Locate the cell with the specified text and output its (x, y) center coordinate. 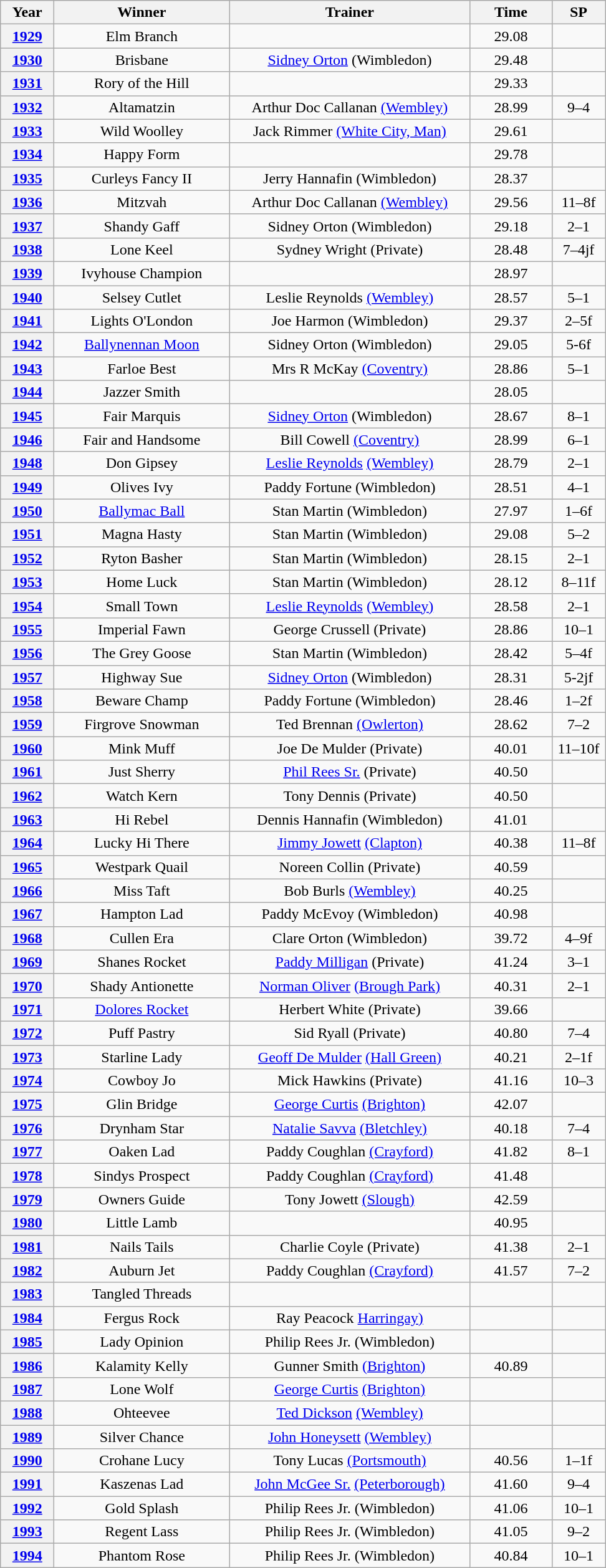
1931 (27, 84)
Year (27, 12)
28.79 (511, 463)
Shady Antionette (142, 985)
Gunner Smith (Brighton) (350, 1365)
Curleys Fancy II (142, 178)
1958 (27, 701)
42.07 (511, 1105)
1985 (27, 1342)
Jazzer Smith (142, 392)
10–3 (579, 1081)
28.97 (511, 273)
Selsey Cutlet (142, 298)
Noreen Collin (Private) (350, 867)
1961 (27, 772)
Cullen Era (142, 938)
39.66 (511, 1009)
Ray Peacock Harringay) (350, 1318)
1979 (27, 1199)
Trainer (350, 12)
Happy Form (142, 155)
1941 (27, 321)
Ballymac Ball (142, 511)
6–1 (579, 440)
Auburn Jet (142, 1270)
1993 (27, 1532)
28.57 (511, 298)
1980 (27, 1223)
4–9f (579, 938)
1968 (27, 938)
40.84 (511, 1556)
Mick Hawkins (Private) (350, 1081)
28.51 (511, 487)
Ivyhouse Champion (142, 273)
1991 (27, 1484)
4–1 (579, 487)
Ballynennan Moon (142, 345)
Paddy Milligan (Private) (350, 962)
Sindys Prospect (142, 1176)
Oaken Lad (142, 1152)
1987 (27, 1389)
1976 (27, 1128)
2–5f (579, 321)
Gold Splash (142, 1508)
Geoff De Mulder (Hall Green) (350, 1057)
Nails Tails (142, 1247)
Mrs R McKay (Coventry) (350, 369)
Phantom Rose (142, 1556)
1946 (27, 440)
George Crussell (Private) (350, 629)
Dolores Rocket (142, 1009)
Miss Taft (142, 891)
1990 (27, 1461)
Puff Pastry (142, 1033)
Altamatzin (142, 107)
9–2 (579, 1532)
Sid Ryall (Private) (350, 1033)
1983 (27, 1294)
1984 (27, 1318)
27.97 (511, 511)
Kalamity Kelly (142, 1365)
1948 (27, 463)
1971 (27, 1009)
1–6f (579, 511)
Ryton Basher (142, 558)
1935 (27, 178)
1977 (27, 1152)
1945 (27, 416)
41.57 (511, 1270)
Lone Keel (142, 249)
Crohane Lucy (142, 1461)
1–1f (579, 1461)
Brisbane (142, 60)
1953 (27, 582)
28.58 (511, 606)
1932 (27, 107)
Magna Hasty (142, 535)
40.38 (511, 843)
1936 (27, 202)
41.82 (511, 1152)
1955 (27, 629)
Rory of the Hill (142, 84)
5-2jf (579, 677)
Hi Rebel (142, 820)
Hampton Lad (142, 914)
Tangled Threads (142, 1294)
28.46 (511, 701)
1992 (27, 1508)
Mitzvah (142, 202)
28.31 (511, 677)
3–1 (579, 962)
Elm Branch (142, 36)
29.56 (511, 202)
29.78 (511, 155)
1986 (27, 1365)
29.18 (511, 226)
41.16 (511, 1081)
40.59 (511, 867)
1956 (27, 653)
Joe Harmon (Wimbledon) (350, 321)
1969 (27, 962)
Bob Burls (Wembley) (350, 891)
1988 (27, 1413)
1943 (27, 369)
Farloe Best (142, 369)
41.01 (511, 820)
1929 (27, 36)
Dennis Hannafin (Wimbledon) (350, 820)
Lights O'London (142, 321)
1994 (27, 1556)
1960 (27, 748)
1981 (27, 1247)
1963 (27, 820)
Imperial Fawn (142, 629)
Lucky Hi There (142, 843)
Home Luck (142, 582)
40.89 (511, 1365)
SP (579, 12)
1974 (27, 1081)
Glin Bridge (142, 1105)
Clare Orton (Wimbledon) (350, 938)
28.62 (511, 725)
Ted Brennan (Owlerton) (350, 725)
40.31 (511, 985)
Little Lamb (142, 1223)
Watch Kern (142, 796)
41.60 (511, 1484)
Joe De Mulder (Private) (350, 748)
1930 (27, 60)
41.06 (511, 1508)
Ted Dickson (Wembley) (350, 1413)
Silver Chance (142, 1436)
1952 (27, 558)
42.59 (511, 1199)
2–1f (579, 1057)
1973 (27, 1057)
29.61 (511, 131)
Cowboy Jo (142, 1081)
40.98 (511, 914)
Owners Guide (142, 1199)
1951 (27, 535)
28.67 (511, 416)
Jerry Hannafin (Wimbledon) (350, 178)
1962 (27, 796)
Drynham Star (142, 1128)
Wild Woolley (142, 131)
John Honeysett (Wembley) (350, 1436)
1950 (27, 511)
1939 (27, 273)
1966 (27, 891)
Westpark Quail (142, 867)
5–4f (579, 653)
Tony Jowett (Slough) (350, 1199)
1933 (27, 131)
28.42 (511, 653)
28.12 (511, 582)
Firgrove Snowman (142, 725)
28.48 (511, 249)
29.37 (511, 321)
Phil Rees Sr. (Private) (350, 772)
1965 (27, 867)
29.05 (511, 345)
40.25 (511, 891)
Norman Oliver (Brough Park) (350, 985)
41.48 (511, 1176)
41.24 (511, 962)
Olives Ivy (142, 487)
1942 (27, 345)
39.72 (511, 938)
1959 (27, 725)
1978 (27, 1176)
8–11f (579, 582)
1944 (27, 392)
29.48 (511, 60)
Don Gipsey (142, 463)
Fair Marquis (142, 416)
1934 (27, 155)
1937 (27, 226)
Mink Muff (142, 748)
Time (511, 12)
41.05 (511, 1532)
1967 (27, 914)
41.38 (511, 1247)
Charlie Coyle (Private) (350, 1247)
Jimmy Jowett (Clapton) (350, 843)
Tony Dennis (Private) (350, 796)
Jack Rimmer (White City, Man) (350, 131)
Kaszenas Lad (142, 1484)
John McGee Sr. (Peterborough) (350, 1484)
28.37 (511, 178)
Natalie Savva (Bletchley) (350, 1128)
Lady Opinion (142, 1342)
1972 (27, 1033)
40.01 (511, 748)
Regent Lass (142, 1532)
Just Sherry (142, 772)
40.21 (511, 1057)
Lone Wolf (142, 1389)
1954 (27, 606)
40.18 (511, 1128)
5-6f (579, 345)
Ohteevee (142, 1413)
1982 (27, 1270)
Fergus Rock (142, 1318)
Herbert White (Private) (350, 1009)
1938 (27, 249)
40.80 (511, 1033)
29.33 (511, 84)
1975 (27, 1105)
40.56 (511, 1461)
The Grey Goose (142, 653)
Winner (142, 12)
1949 (27, 487)
28.15 (511, 558)
7–4jf (579, 249)
Bill Cowell (Coventry) (350, 440)
Beware Champ (142, 701)
1–2f (579, 701)
Highway Sue (142, 677)
28.05 (511, 392)
1970 (27, 985)
Shanes Rocket (142, 962)
1989 (27, 1436)
5–2 (579, 535)
Shandy Gaff (142, 226)
Sydney Wright (Private) (350, 249)
Starline Lady (142, 1057)
1957 (27, 677)
1964 (27, 843)
Tony Lucas (Portsmouth) (350, 1461)
Small Town (142, 606)
40.95 (511, 1223)
1940 (27, 298)
Fair and Handsome (142, 440)
Paddy McEvoy (Wimbledon) (350, 914)
11–10f (579, 748)
